Pinpoint the cell where the given text exists, returning its (x, y) midpoint coordinate. 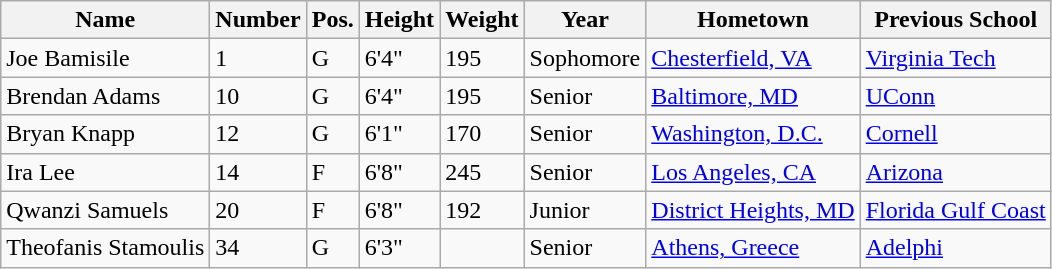
Pos. (332, 20)
Virginia Tech (956, 58)
Brendan Adams (106, 96)
Height (399, 20)
Weight (482, 20)
Bryan Knapp (106, 134)
Number (258, 20)
Junior (585, 210)
12 (258, 134)
Adelphi (956, 248)
6'3" (399, 248)
Arizona (956, 172)
Year (585, 20)
Name (106, 20)
Athens, Greece (753, 248)
Ira Lee (106, 172)
Chesterfield, VA (753, 58)
192 (482, 210)
Hometown (753, 20)
Cornell (956, 134)
1 (258, 58)
6'1" (399, 134)
Qwanzi Samuels (106, 210)
245 (482, 172)
Washington, D.C. (753, 134)
20 (258, 210)
10 (258, 96)
Theofanis Stamoulis (106, 248)
14 (258, 172)
Baltimore, MD (753, 96)
UConn (956, 96)
Florida Gulf Coast (956, 210)
Sophomore (585, 58)
District Heights, MD (753, 210)
34 (258, 248)
Previous School (956, 20)
Los Angeles, CA (753, 172)
170 (482, 134)
Joe Bamisile (106, 58)
